Output the [X, Y] coordinate of the center of the cell containing the given text.  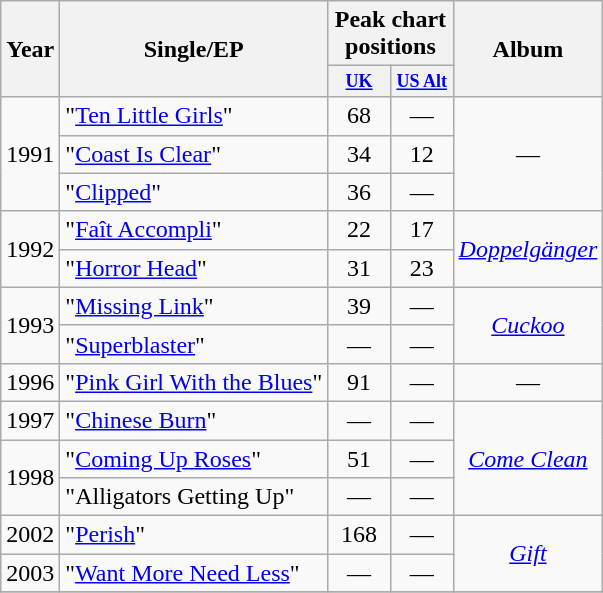
1993 [30, 325]
17 [422, 230]
"Perish" [194, 535]
31 [360, 268]
168 [360, 535]
91 [360, 382]
"Pink Girl With the Blues" [194, 382]
1991 [30, 154]
"Faît Accompli" [194, 230]
1996 [30, 382]
Year [30, 49]
"Horror Head" [194, 268]
36 [360, 192]
"Missing Link" [194, 306]
UK [360, 82]
"Ten Little Girls" [194, 116]
12 [422, 154]
23 [422, 268]
"Clipped" [194, 192]
"Alligators Getting Up" [194, 497]
34 [360, 154]
1998 [30, 478]
"Want More Need Less" [194, 573]
"Chinese Burn" [194, 420]
Album [528, 49]
39 [360, 306]
1997 [30, 420]
Doppelgänger [528, 249]
"Coming Up Roses" [194, 459]
"Coast Is Clear" [194, 154]
2002 [30, 535]
"Superblaster" [194, 344]
US Alt [422, 82]
51 [360, 459]
22 [360, 230]
Cuckoo [528, 325]
Gift [528, 554]
Single/EP [194, 49]
1992 [30, 249]
68 [360, 116]
Peak chart positions [390, 34]
2003 [30, 573]
Come Clean [528, 458]
